Return the (x, y) coordinate for the center point of the cell that contains the specified text.  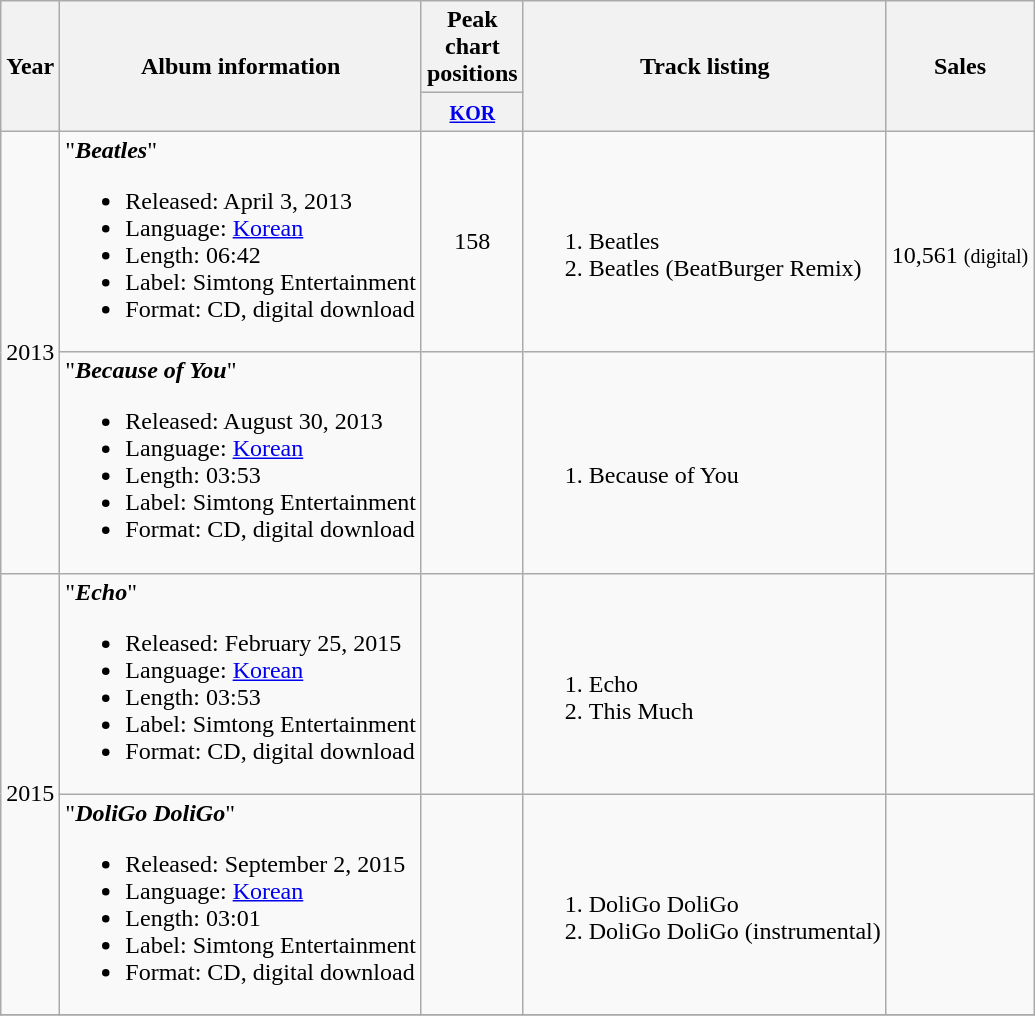
EchoThis Much (704, 684)
BeatlesBeatles (BeatBurger Remix) (704, 242)
2013 (30, 352)
DoliGo DoliGoDoliGo DoliGo (instrumental) (704, 904)
10,561 (digital) (960, 242)
Sales (960, 66)
Track listing (704, 66)
"Echo"Released: February 25, 2015Language: KoreanLength: 03:53Label: Simtong EntertainmentFormat: CD, digital download (241, 684)
2015 (30, 794)
Because of You (704, 462)
"Because of You"Released: August 30, 2013Language: KoreanLength: 03:53Label: Simtong EntertainmentFormat: CD, digital download (241, 462)
"Beatles"Released: April 3, 2013Language: KoreanLength: 06:42Label: Simtong EntertainmentFormat: CD, digital download (241, 242)
"DoliGo DoliGo"Released: September 2, 2015Language: KoreanLength: 03:01Label: Simtong EntertainmentFormat: CD, digital download (241, 904)
158 (472, 242)
Year (30, 66)
Album information (241, 66)
Peak chart positions (472, 47)
KOR (472, 112)
